Capture the cell that displays the provided text and extract its (X, Y) central coordinate. 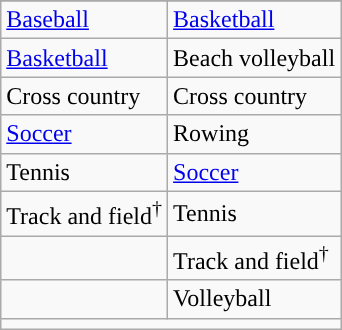
Baseball (84, 20)
Volleyball (254, 299)
Beach volleyball (254, 58)
Rowing (254, 134)
